Return [x, y] of the center of cell containing provided text 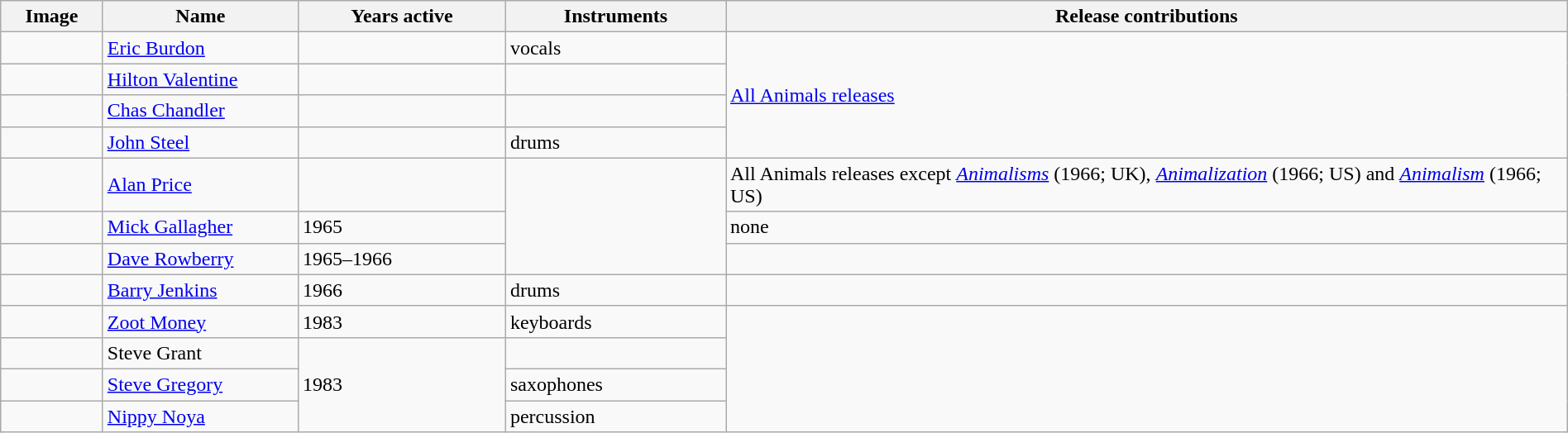
Alan Price [200, 185]
Hilton Valentine [200, 79]
Dave Rowberry [200, 259]
none [1147, 227]
Zoot Money [200, 321]
Nippy Noya [200, 416]
Steve Grant [200, 353]
vocals [615, 48]
percussion [615, 416]
Instruments [615, 17]
1965 [402, 227]
Steve Gregory [200, 384]
Release contributions [1147, 17]
1965–1966 [402, 259]
Eric Burdon [200, 48]
saxophones [615, 384]
Image [52, 17]
1966 [402, 290]
All Animals releases except Animalisms (1966; UK), Animalization (1966; US) and Animalism (1966; US) [1147, 185]
Chas Chandler [200, 111]
Years active [402, 17]
All Animals releases [1147, 95]
Name [200, 17]
keyboards [615, 321]
Barry Jenkins [200, 290]
John Steel [200, 142]
Mick Gallagher [200, 227]
